Provide the (X, Y) coordinate of the cell's center where the given text is located.  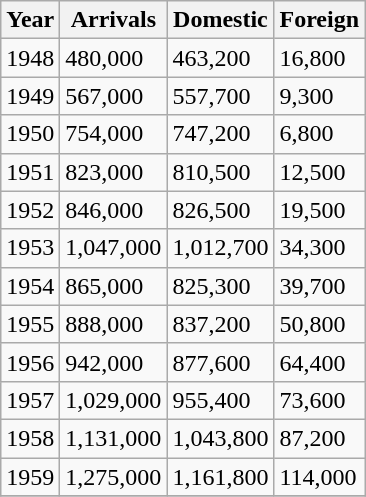
754,000 (114, 134)
557,700 (220, 96)
19,500 (320, 210)
747,200 (220, 134)
480,000 (114, 58)
846,000 (114, 210)
1948 (30, 58)
50,800 (320, 324)
942,000 (114, 362)
34,300 (320, 248)
823,000 (114, 172)
9,300 (320, 96)
73,600 (320, 400)
1950 (30, 134)
1,047,000 (114, 248)
Foreign (320, 20)
955,400 (220, 400)
825,300 (220, 286)
Year (30, 20)
6,800 (320, 134)
Arrivals (114, 20)
837,200 (220, 324)
1,131,000 (114, 438)
865,000 (114, 286)
87,200 (320, 438)
1954 (30, 286)
1,161,800 (220, 477)
1959 (30, 477)
64,400 (320, 362)
12,500 (320, 172)
39,700 (320, 286)
1,275,000 (114, 477)
Domestic (220, 20)
16,800 (320, 58)
1,029,000 (114, 400)
877,600 (220, 362)
463,200 (220, 58)
1958 (30, 438)
1957 (30, 400)
826,500 (220, 210)
1955 (30, 324)
114,000 (320, 477)
1,043,800 (220, 438)
1952 (30, 210)
1951 (30, 172)
567,000 (114, 96)
1953 (30, 248)
810,500 (220, 172)
1,012,700 (220, 248)
1956 (30, 362)
888,000 (114, 324)
1949 (30, 96)
